Pinpoint the cell where the given text exists, returning its [x, y] midpoint coordinate. 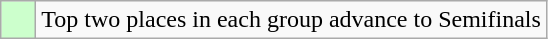
Top two places in each group advance to Semifinals [292, 20]
